For the text-containing cell, return its midpoint in (X, Y) coordinate format. 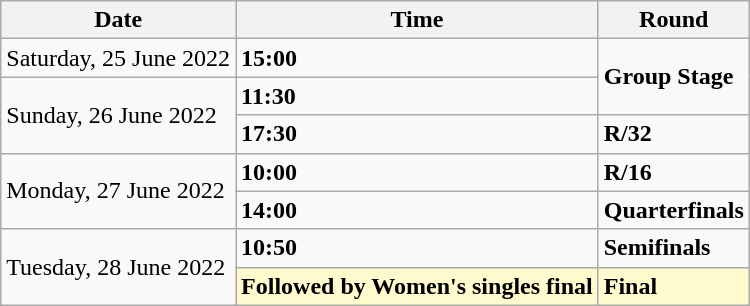
10:50 (418, 248)
Date (118, 20)
Followed by Women's singles final (418, 286)
14:00 (418, 210)
Saturday, 25 June 2022 (118, 58)
R/16 (674, 172)
Time (418, 20)
11:30 (418, 96)
17:30 (418, 134)
Final (674, 286)
Monday, 27 June 2022 (118, 191)
Group Stage (674, 77)
Tuesday, 28 June 2022 (118, 267)
R/32 (674, 134)
Semifinals (674, 248)
Round (674, 20)
Sunday, 26 June 2022 (118, 115)
Quarterfinals (674, 210)
10:00 (418, 172)
15:00 (418, 58)
